Extract the [X, Y] coordinate from the center of the cell holding the provided text.  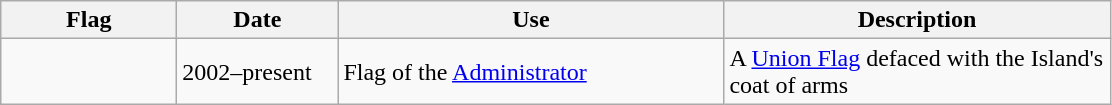
2002–present [258, 72]
Description [917, 20]
Flag [89, 20]
Date [258, 20]
Use [531, 20]
Flag of the Administrator [531, 72]
A Union Flag defaced with the Island's coat of arms [917, 72]
